Identify which cell holds the provided text, then report its [X, Y] central coordinate. 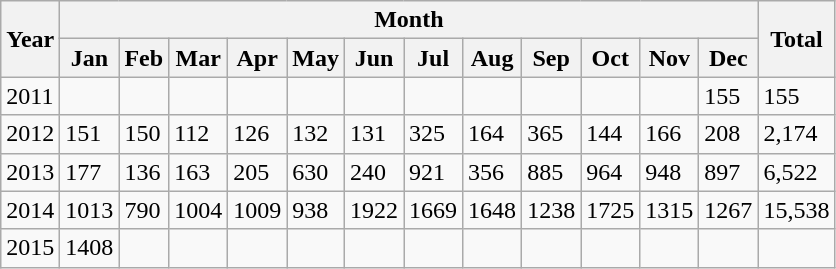
Month [409, 20]
1267 [728, 210]
964 [610, 172]
164 [492, 134]
144 [610, 134]
Apr [258, 58]
Nov [670, 58]
205 [258, 172]
2011 [30, 96]
2013 [30, 172]
240 [374, 172]
6,522 [796, 172]
2012 [30, 134]
15,538 [796, 210]
May [316, 58]
365 [552, 134]
325 [434, 134]
Jul [434, 58]
790 [144, 210]
1013 [90, 210]
1669 [434, 210]
Dec [728, 58]
177 [90, 172]
938 [316, 210]
1009 [258, 210]
132 [316, 134]
630 [316, 172]
Jun [374, 58]
1408 [90, 248]
126 [258, 134]
Feb [144, 58]
948 [670, 172]
921 [434, 172]
2,174 [796, 134]
131 [374, 134]
Aug [492, 58]
Total [796, 39]
151 [90, 134]
897 [728, 172]
2014 [30, 210]
163 [198, 172]
1922 [374, 210]
1238 [552, 210]
Jan [90, 58]
Year [30, 39]
136 [144, 172]
208 [728, 134]
1648 [492, 210]
885 [552, 172]
1315 [670, 210]
112 [198, 134]
Sep [552, 58]
150 [144, 134]
1004 [198, 210]
356 [492, 172]
Oct [610, 58]
Mar [198, 58]
1725 [610, 210]
166 [670, 134]
2015 [30, 248]
